Output the [x, y] coordinate of the center of the cell containing the given text.  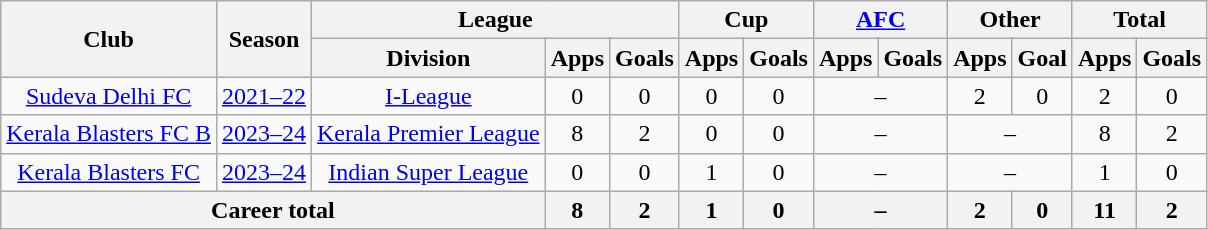
Division [429, 58]
2021–22 [264, 96]
Sudeva Delhi FC [109, 96]
Indian Super League [429, 172]
I-League [429, 96]
Season [264, 39]
Kerala Blasters FC [109, 172]
AFC [880, 20]
League [496, 20]
Goal [1042, 58]
Other [1010, 20]
Kerala Blasters FC B [109, 134]
Cup [746, 20]
Career total [273, 210]
Club [109, 39]
Kerala Premier League [429, 134]
11 [1104, 210]
Total [1139, 20]
